Identify which cell holds the provided text, then report its [x, y] central coordinate. 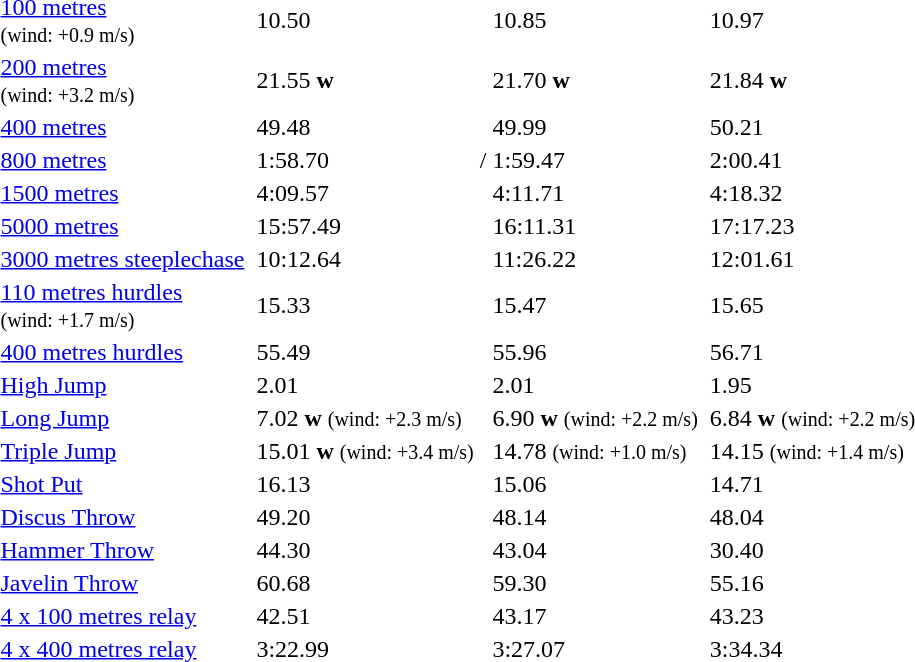
15.06 [595, 484]
6.90 w (wind: +2.2 m/s) [595, 418]
42.51 [365, 616]
4:11.71 [595, 193]
48.14 [595, 517]
43.17 [595, 616]
15.33 [365, 306]
16:11.31 [595, 226]
7.02 w (wind: +2.3 m/s) [365, 418]
14.78 (wind: +1.0 m/s) [595, 451]
/ [483, 160]
10:12.64 [365, 259]
59.30 [595, 583]
49.99 [595, 127]
44.30 [365, 550]
15.01 w (wind: +3.4 m/s) [365, 451]
16.13 [365, 484]
15.47 [595, 306]
15:57.49 [365, 226]
55.49 [365, 352]
1:59.47 [595, 160]
21.70 w [595, 80]
11:26.22 [595, 259]
4:09.57 [365, 193]
1:58.70 [365, 160]
55.96 [595, 352]
49.48 [365, 127]
43.04 [595, 550]
21.55 w [365, 80]
60.68 [365, 583]
49.20 [365, 517]
